Find where the given text appears and provide that cell's center as (X, Y) coordinate. 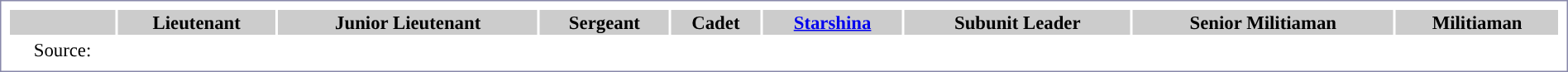
Lieutenant (197, 22)
Senior Militiaman (1263, 22)
Starshina (832, 22)
Source: (63, 50)
Junior Lieutenant (408, 22)
Cadet (716, 22)
Militiaman (1477, 22)
Subunit Leader (1017, 22)
Sergeant (605, 22)
